From the cell containing the given text, extract its center point as (x, y) coordinate. 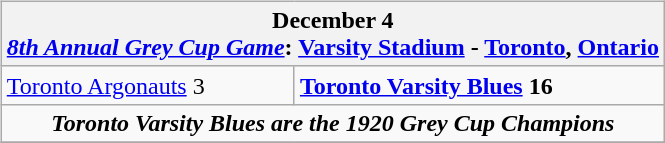
Toronto Varsity Blues 16 (479, 85)
Toronto Argonauts 3 (148, 85)
December 48th Annual Grey Cup Game: Varsity Stadium - Toronto, Ontario (332, 34)
Toronto Varsity Blues are the 1920 Grey Cup Champions (332, 123)
